Determine the [x, y] coordinate at the center of the cell enclosing the given text.  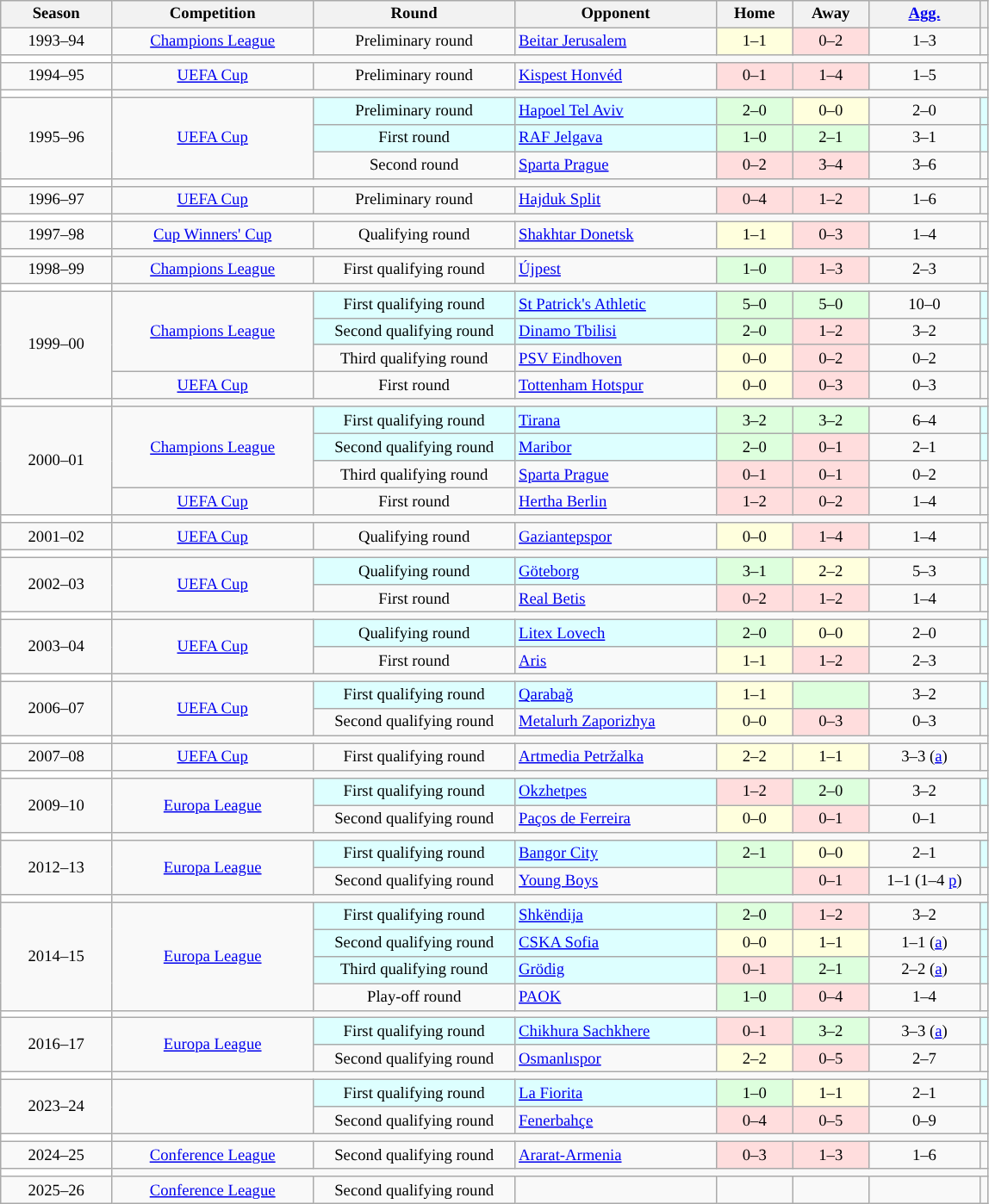
2024–25 [57, 1156]
Hertha Berlin [616, 501]
2–2 (a) [924, 970]
2007–08 [57, 758]
1999–00 [57, 345]
Bangor City [616, 854]
1–1 (a) [924, 942]
Agg. [924, 14]
Maribor [616, 448]
Competition [213, 14]
Season [57, 14]
St Patrick's Athletic [616, 305]
6–4 [924, 420]
2–7 [924, 1059]
Shkëndija [616, 916]
1995–96 [57, 138]
2014–15 [57, 957]
1–1 (1–4 p) [924, 880]
0–9 [924, 1121]
Chikhura Sachkhere [616, 1032]
2006–07 [57, 710]
Play-off round [414, 997]
Hapoel Tel Aviv [616, 110]
Artmedia Petržalka [616, 758]
Tottenham Hotspur [616, 386]
PAOK [616, 997]
Shakhtar Donetsk [616, 234]
2001–02 [57, 537]
2009–10 [57, 806]
1994–95 [57, 76]
2003–04 [57, 648]
Újpest [616, 270]
10–0 [924, 305]
CSKA Sofia [616, 942]
Göteborg [616, 572]
2025–26 [57, 1190]
Aris [616, 660]
Osmanlıspor [616, 1059]
2016–17 [57, 1046]
Kispest Honvéd [616, 76]
Fenerbahçe [616, 1121]
Round [414, 14]
Young Boys [616, 880]
Okzhetpes [616, 792]
La Fiorita [616, 1094]
Second round [414, 165]
3–4 [830, 165]
PSV Eindhoven [616, 358]
1996–97 [57, 200]
Gaziantepspor [616, 537]
1–5 [924, 76]
RAF Jelgava [616, 138]
2000–01 [57, 462]
Beitar Jerusalem [616, 41]
Grödig [616, 970]
1993–94 [57, 41]
Opponent [616, 14]
1998–99 [57, 270]
Home [755, 14]
Hajduk Split [616, 200]
Qarabağ [616, 696]
Tirana [616, 420]
Paços de Ferreira [616, 818]
Real Betis [616, 598]
Litex Lovech [616, 634]
3–6 [924, 165]
2012–13 [57, 868]
Away [830, 14]
1997–98 [57, 234]
2023–24 [57, 1108]
5–3 [924, 572]
Ararat-Armenia [616, 1156]
Metalurh Zaporizhya [616, 722]
2002–03 [57, 586]
Dinamo Tbilisi [616, 331]
Cup Winners' Cup [213, 234]
